Provide the (x, y) coordinate of the cell's center where the given text is located.  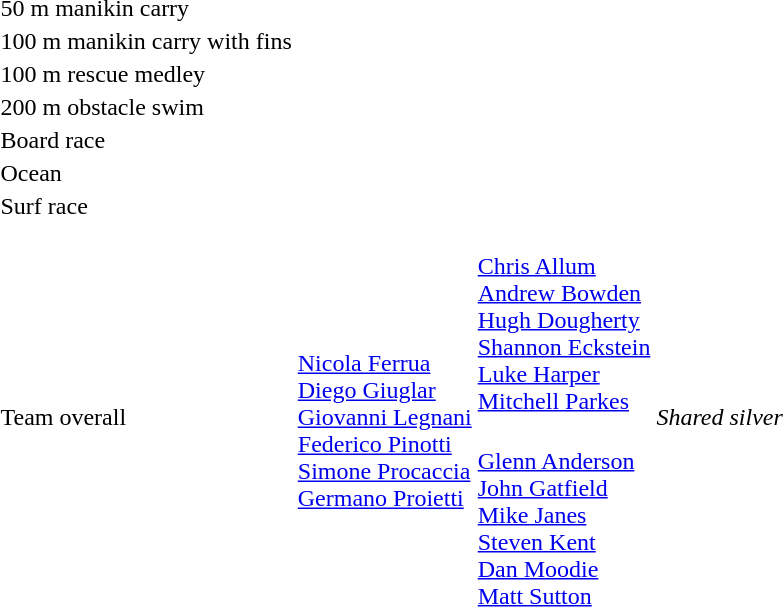
Chris AllumAndrew BowdenHugh DoughertyShannon EcksteinLuke HarperMitchell Parkes (564, 320)
